Return the [x, y] coordinate for the center point of the cell that contains the specified text.  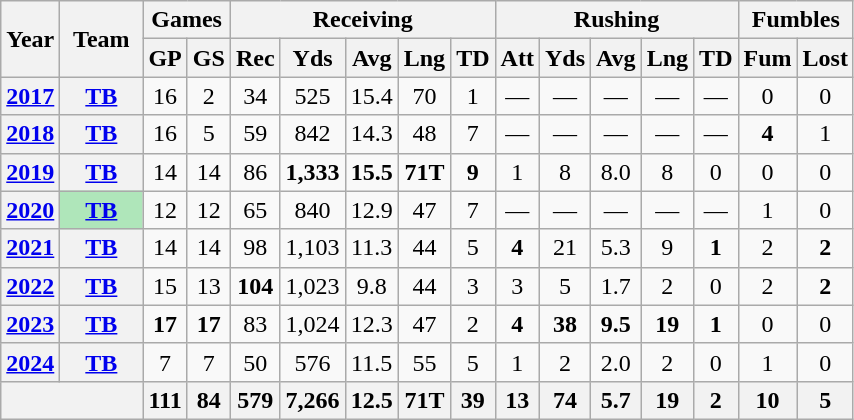
Year [30, 39]
34 [255, 96]
576 [312, 362]
8.0 [616, 172]
1,024 [312, 324]
15.4 [372, 96]
59 [255, 134]
2.0 [616, 362]
83 [255, 324]
1,023 [312, 286]
7,266 [312, 400]
Att [517, 58]
9.5 [616, 324]
14.3 [372, 134]
111 [165, 400]
Lost [825, 58]
GP [165, 58]
Rushing [616, 20]
Fum [768, 58]
840 [312, 210]
2018 [30, 134]
Games [186, 20]
65 [255, 210]
2019 [30, 172]
12.9 [372, 210]
38 [564, 324]
2023 [30, 324]
11.5 [372, 362]
12.5 [372, 400]
2022 [30, 286]
15 [165, 286]
5.3 [616, 248]
2024 [30, 362]
98 [255, 248]
15.5 [372, 172]
10 [768, 400]
2017 [30, 96]
842 [312, 134]
2020 [30, 210]
86 [255, 172]
21 [564, 248]
525 [312, 96]
104 [255, 286]
50 [255, 362]
12.3 [372, 324]
1,103 [312, 248]
55 [424, 362]
GS [208, 58]
48 [424, 134]
5.7 [616, 400]
1.7 [616, 286]
Fumbles [796, 20]
74 [564, 400]
1,333 [312, 172]
Receiving [362, 20]
579 [255, 400]
39 [473, 400]
2021 [30, 248]
Rec [255, 58]
9.8 [372, 286]
Team [102, 39]
84 [208, 400]
70 [424, 96]
11.3 [372, 248]
